Extract the [X, Y] coordinate from the center of the cell holding the provided text.  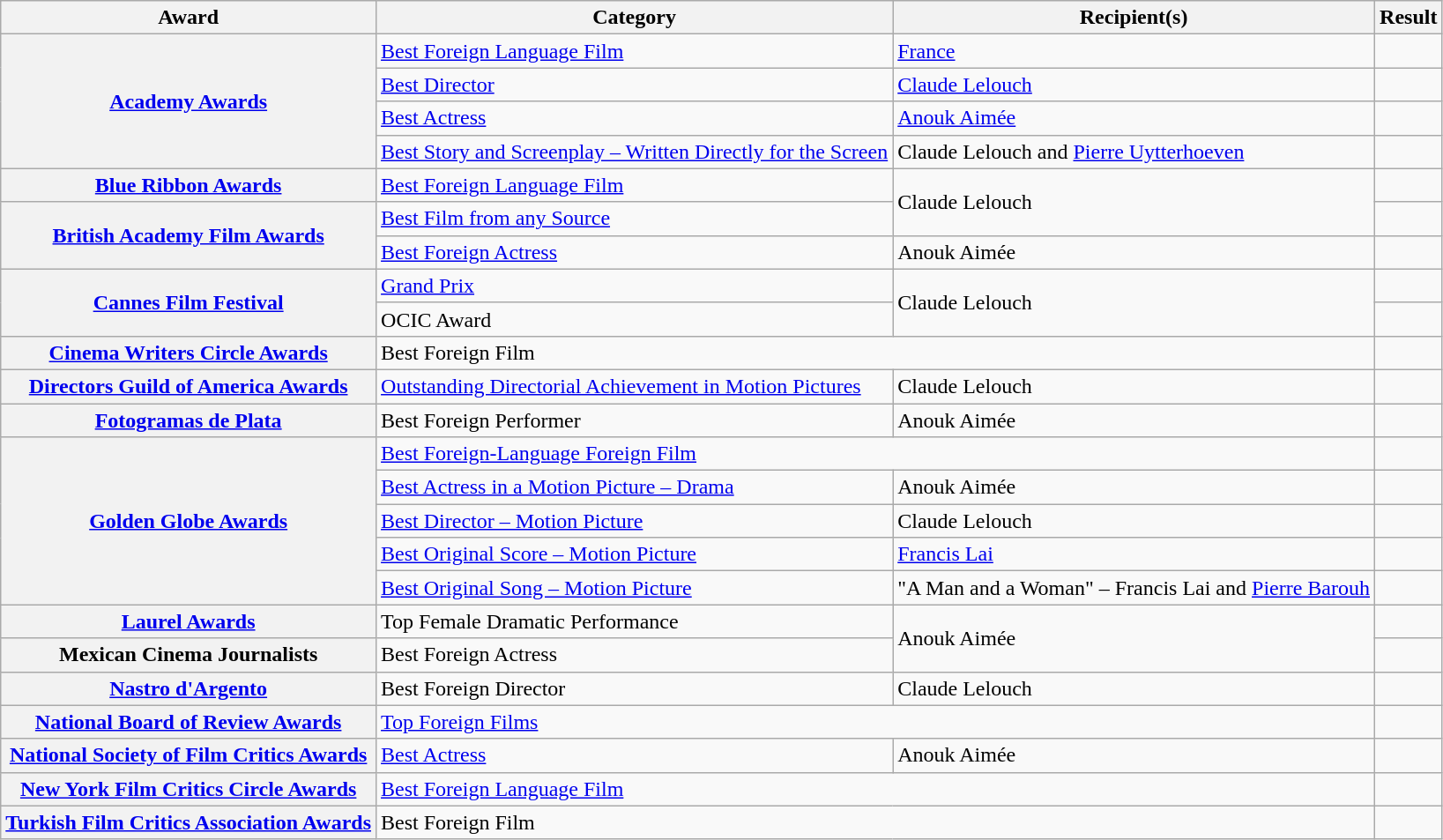
Best Film from any Source [635, 219]
Result [1409, 18]
Best Foreign Director [635, 688]
Academy Awards [189, 101]
Francis Lai [1134, 554]
Best Actress in a Motion Picture – Drama [635, 487]
"A Man and a Woman" – Francis Lai and Pierre Barouh [1134, 588]
Recipient(s) [1134, 18]
National Board of Review Awards [189, 722]
Fotogramas de Plata [189, 420]
National Society of Film Critics Awards [189, 755]
Top Foreign Films [876, 722]
Claude Lelouch and Pierre Uytterhoeven [1134, 152]
British Academy Film Awards [189, 235]
Turkish Film Critics Association Awards [189, 822]
Grand Prix [635, 286]
Best Story and Screenplay – Written Directly for the Screen [635, 152]
Best Director – Motion Picture [635, 521]
OCIC Award [635, 319]
Best Original Score – Motion Picture [635, 554]
Best Director [635, 85]
France [1134, 51]
Top Female Dramatic Performance [635, 621]
Cinema Writers Circle Awards [189, 353]
Directors Guild of America Awards [189, 386]
New York Film Critics Circle Awards [189, 789]
Golden Globe Awards [189, 521]
Category [635, 18]
Cannes Film Festival [189, 302]
Nastro d'Argento [189, 688]
Best Original Song – Motion Picture [635, 588]
Outstanding Directorial Achievement in Motion Pictures [635, 386]
Laurel Awards [189, 621]
Mexican Cinema Journalists [189, 655]
Award [189, 18]
Best Foreign-Language Foreign Film [876, 454]
Blue Ribbon Awards [189, 185]
Best Foreign Performer [635, 420]
